Scan for the cell matching the given text and deliver its [x, y] coordinate at center. 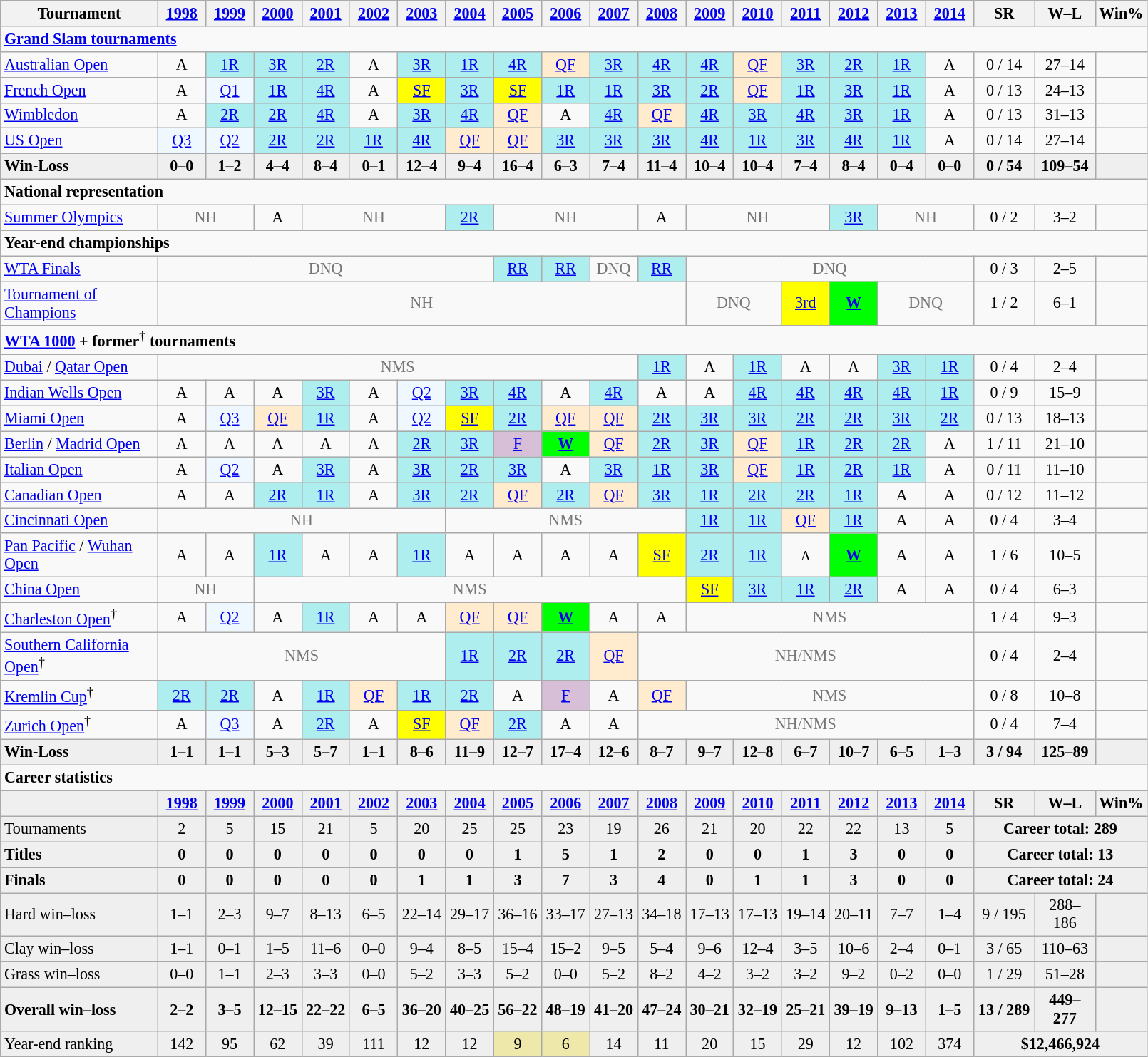
111 [374, 1044]
0–4 [901, 166]
Overall win–loss [79, 1009]
Grand Slam tournaments [574, 38]
110–63 [1065, 949]
Q1 [230, 90]
39–19 [853, 1009]
6 [566, 1044]
1 / 2 [1004, 302]
125–89 [1065, 752]
11–4 [662, 166]
95 [230, 1044]
36–20 [422, 1009]
Canadian Open [79, 495]
12–8 [757, 752]
US Open [79, 141]
10–6 [853, 949]
14 [613, 1044]
China Open [79, 589]
0–2 [901, 974]
Year-end ranking [79, 1044]
0 / 3 [1004, 269]
11–10 [1065, 470]
17–4 [566, 752]
21–10 [1065, 444]
Career total: 289 [1060, 829]
Grass win–loss [79, 974]
8–6 [422, 752]
5–4 [662, 949]
9–6 [710, 949]
19–14 [806, 914]
26 [662, 829]
288–186 [1065, 914]
12–6 [613, 752]
1 / 6 [1004, 555]
20–11 [853, 914]
Miami Open [79, 418]
Career statistics [574, 778]
Hard win–loss [79, 914]
29–17 [469, 914]
0 / 54 [1004, 166]
1 / 29 [1004, 974]
1–2 [230, 166]
3rd [806, 302]
Tournament of Champions [79, 302]
30–21 [710, 1009]
29 [806, 1044]
5–7 [325, 752]
Berlin / Madrid Open [79, 444]
449–277 [1065, 1009]
0 / 9 [1004, 393]
National representation [574, 192]
47–24 [662, 1009]
48–19 [566, 1009]
Summer Olympics [79, 217]
9–2 [853, 974]
Year-end championships [574, 243]
2–2 [181, 1009]
Wimbledon [79, 115]
62 [278, 1044]
11 [662, 1044]
10–7 [853, 752]
11–6 [325, 949]
4 [662, 880]
32–19 [757, 1009]
15–4 [518, 949]
6–7 [806, 752]
0 / 12 [1004, 495]
3 / 65 [1004, 949]
27–13 [613, 914]
Italian Open [79, 470]
French Open [79, 90]
Clay win–loss [79, 949]
11–9 [469, 752]
Titles [79, 855]
4–4 [278, 166]
23 [566, 829]
34–18 [662, 914]
142 [181, 1044]
25–21 [806, 1009]
1–3 [950, 752]
374 [950, 1044]
0 / 2 [1004, 217]
12–7 [518, 752]
15–2 [566, 949]
36–16 [518, 914]
10–8 [1065, 695]
39 [325, 1044]
8–7 [662, 752]
3–4 [1065, 520]
11–12 [1065, 495]
Cincinnati Open [79, 520]
Career total: 24 [1060, 880]
Australian Open [79, 64]
15–9 [1065, 393]
56–22 [518, 1009]
7–7 [901, 914]
109–54 [1065, 166]
Kremlin Cup† [79, 695]
Career total: 13 [1060, 855]
9–13 [901, 1009]
0 / 11 [1004, 470]
41–20 [613, 1009]
Tournaments [79, 829]
16–4 [518, 166]
8–5 [469, 949]
22–14 [422, 914]
102 [901, 1044]
18–13 [1065, 418]
4–2 [710, 974]
7 [566, 880]
8–2 [662, 974]
13 [901, 829]
2–5 [1065, 269]
Charleston Open† [79, 617]
6–1 [1065, 302]
Indian Wells Open [79, 393]
9–5 [613, 949]
Finals [79, 880]
9 / 195 [1004, 914]
33–17 [566, 914]
22–22 [325, 1009]
$12,466,924 [1060, 1044]
WTA 1000 + former† tournaments [574, 340]
13 / 289 [1004, 1009]
10–5 [1065, 555]
19 [613, 829]
31–13 [1065, 115]
Pan Pacific / Wuhan Open [79, 555]
24–13 [1065, 90]
1 / 11 [1004, 444]
Tournament [79, 13]
1 / 4 [1004, 617]
3 / 94 [1004, 752]
40–25 [469, 1009]
Zurich Open† [79, 725]
0 / 8 [1004, 695]
9 [518, 1044]
5–3 [278, 752]
1–4 [950, 914]
51–28 [1065, 974]
8–13 [325, 914]
12–15 [278, 1009]
Southern California Open† [79, 656]
9–3 [1065, 617]
WTA Finals [79, 269]
Dubai / Qatar Open [79, 367]
